Scan for the cell matching the given text and deliver its (X, Y) coordinate at center. 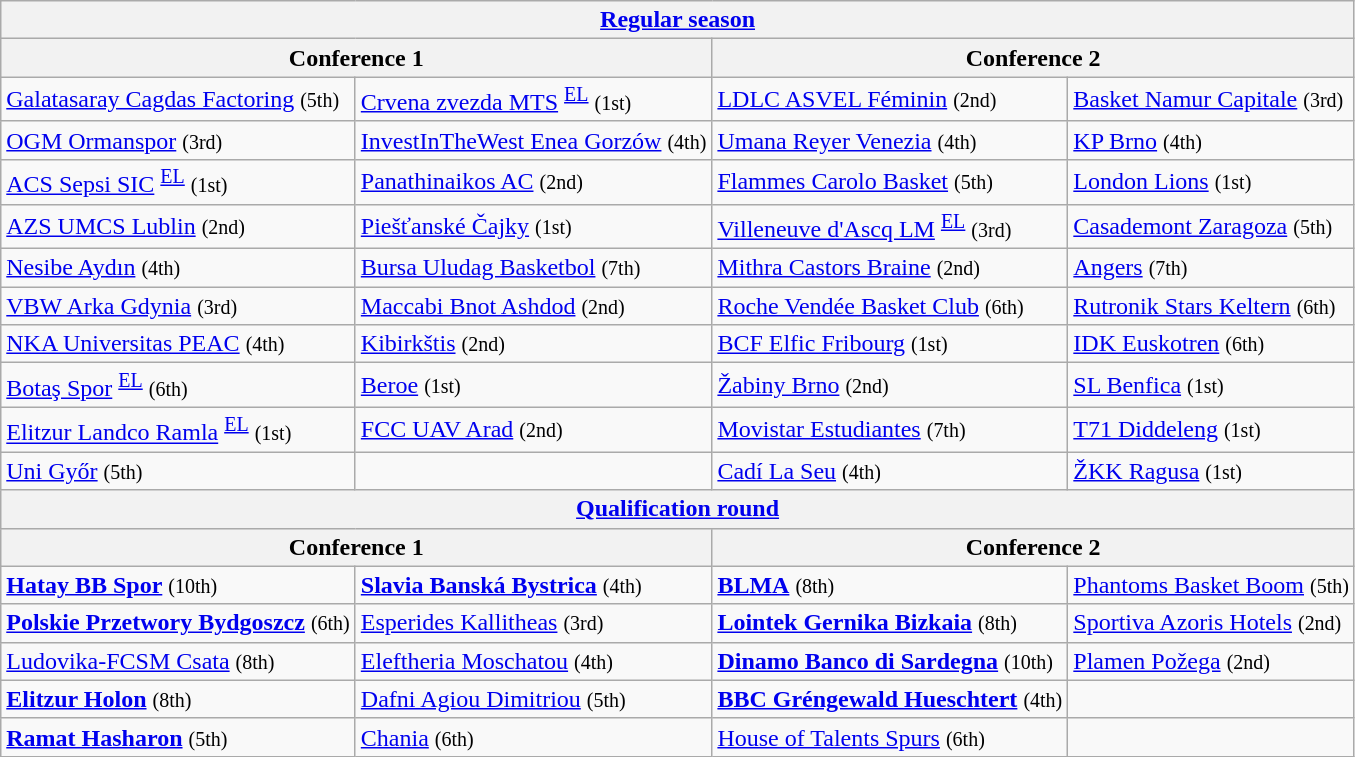
BCF Elfic Fribourg (1st) (890, 344)
Angers (7th) (1212, 268)
Sportiva Azoris Hotels (2nd) (1212, 623)
Ludovika-FCSM Csata (8th) (178, 661)
Dinamo Banco di Sardegna (10th) (890, 661)
Chania (6th) (534, 737)
Roche Vendée Basket Club (6th) (890, 306)
Elitzur Landco Ramla EL (1st) (178, 430)
NKA Universitas PEAC (4th) (178, 344)
Ramat Hasharon (5th) (178, 737)
T71 Diddeleng (1st) (1212, 430)
Dafni Agiou Dimitriou (5th) (534, 699)
Galatasaray Cagdas Factoring (5th) (178, 100)
Esperides Kallitheas (3rd) (534, 623)
Nesibe Aydın (4th) (178, 268)
FCC UAV Arad (2nd) (534, 430)
Panathinaikos AC (2nd) (534, 182)
Mithra Castors Braine (2nd) (890, 268)
Eleftheria Moschatou (4th) (534, 661)
Phantoms Basket Boom (5th) (1212, 585)
Casademont Zaragoza (5th) (1212, 226)
Rutronik Stars Keltern (6th) (1212, 306)
Elitzur Holon (8th) (178, 699)
Botaş Spor EL (6th) (178, 386)
Crvena zvezda MTS EL (1st) (534, 100)
VBW Arka Gdynia (3rd) (178, 306)
Slavia Banská Bystrica (4th) (534, 585)
Maccabi Bnot Ashdod (2nd) (534, 306)
Flammes Carolo Basket (5th) (890, 182)
Piešťanské Čajky (1st) (534, 226)
Lointek Gernika Bizkaia (8th) (890, 623)
ACS Sepsi SIC EL (1st) (178, 182)
Cadí La Seu (4th) (890, 471)
BBC Gréngewald Hueschtert (4th) (890, 699)
Uni Győr (5th) (178, 471)
Kibirkštis (2nd) (534, 344)
SL Benfica (1st) (1212, 386)
Movistar Estudiantes (7th) (890, 430)
London Lions (1st) (1212, 182)
Plamen Požega (2nd) (1212, 661)
Bursa Uludag Basketbol (7th) (534, 268)
LDLC ASVEL Féminin (2nd) (890, 100)
Villeneuve d'Ascq LM EL (3rd) (890, 226)
Qualification round (678, 509)
House of Talents Spurs (6th) (890, 737)
Regular season (678, 20)
Basket Namur Capitale (3rd) (1212, 100)
InvestInTheWest Enea Gorzów (4th) (534, 140)
Umana Reyer Venezia (4th) (890, 140)
Hatay BB Spor (10th) (178, 585)
KP Brno (4th) (1212, 140)
ŽKK Ragusa (1st) (1212, 471)
Žabiny Brno (2nd) (890, 386)
Polskie Przetwory Bydgoszcz (6th) (178, 623)
Beroe (1st) (534, 386)
AZS UMCS Lublin (2nd) (178, 226)
IDK Euskotren (6th) (1212, 344)
BLMA (8th) (890, 585)
OGM Ormanspor (3rd) (178, 140)
